Return (x, y) of the center of cell containing provided text 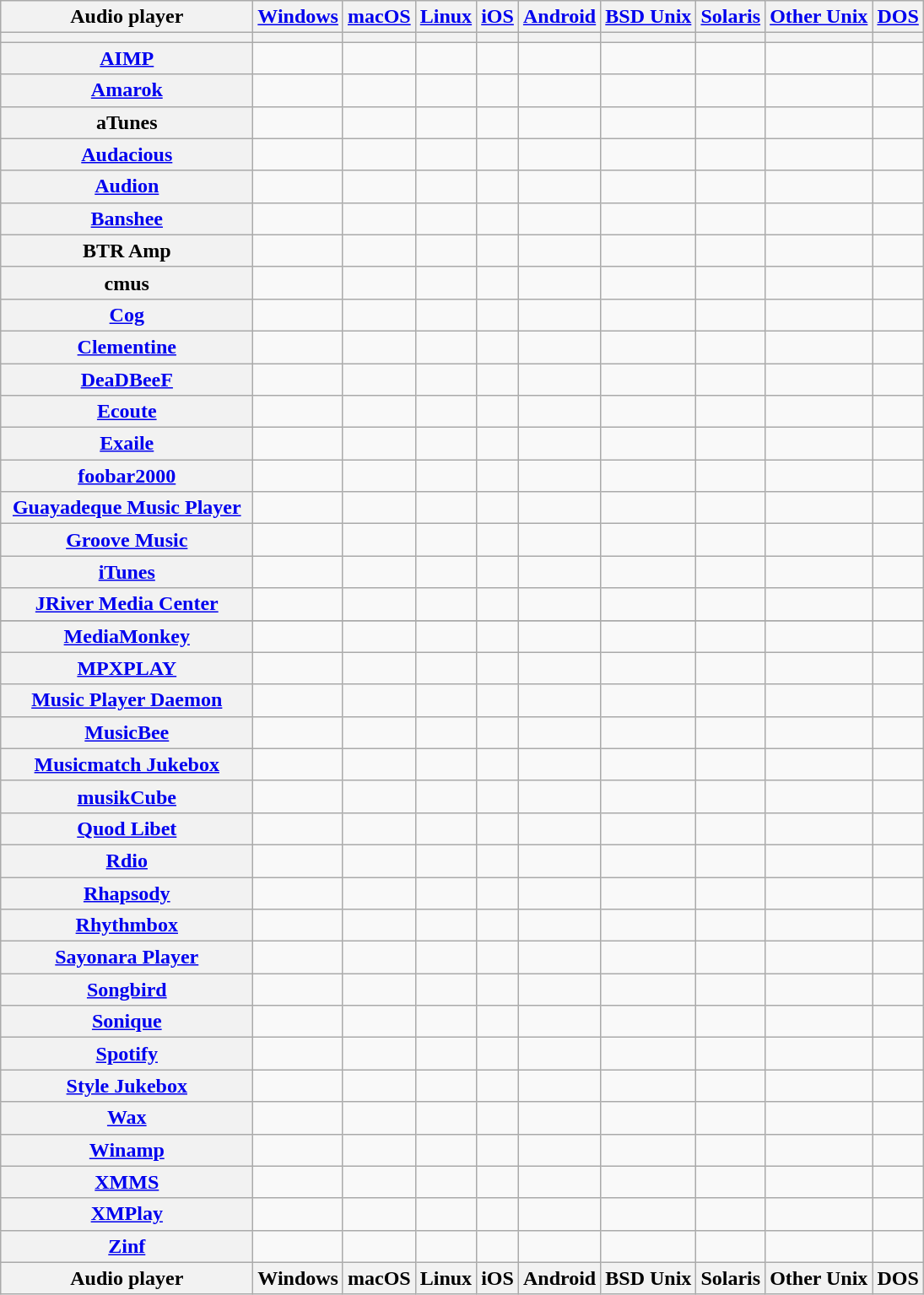
Audacious (127, 154)
Sonique (127, 1022)
Music Player Daemon (127, 700)
MPXPLAY (127, 668)
AIMP (127, 58)
Cog (127, 315)
XMMS (127, 1182)
Amarok (127, 90)
Zinf (127, 1246)
XMPlay (127, 1214)
musikCube (127, 796)
Quod Libet (127, 828)
Rdio (127, 861)
cmus (127, 283)
Groove Music (127, 540)
Wax (127, 1118)
aTunes (127, 122)
Rhapsody (127, 893)
Rhythmbox (127, 925)
Banshee (127, 219)
Style Jukebox (127, 1086)
iTunes (127, 572)
Guayadeque Music Player (127, 508)
Ecoute (127, 412)
Exaile (127, 444)
Spotify (127, 1054)
MediaMonkey (127, 636)
foobar2000 (127, 476)
Songbird (127, 990)
Musicmatch Jukebox (127, 764)
MusicBee (127, 732)
Audion (127, 186)
BTR Amp (127, 251)
Sayonara Player (127, 958)
Winamp (127, 1150)
Clementine (127, 347)
DeaDBeeF (127, 379)
JRiver Media Center (127, 604)
